Return the [X, Y] coordinate for the center point of the cell that contains the specified text.  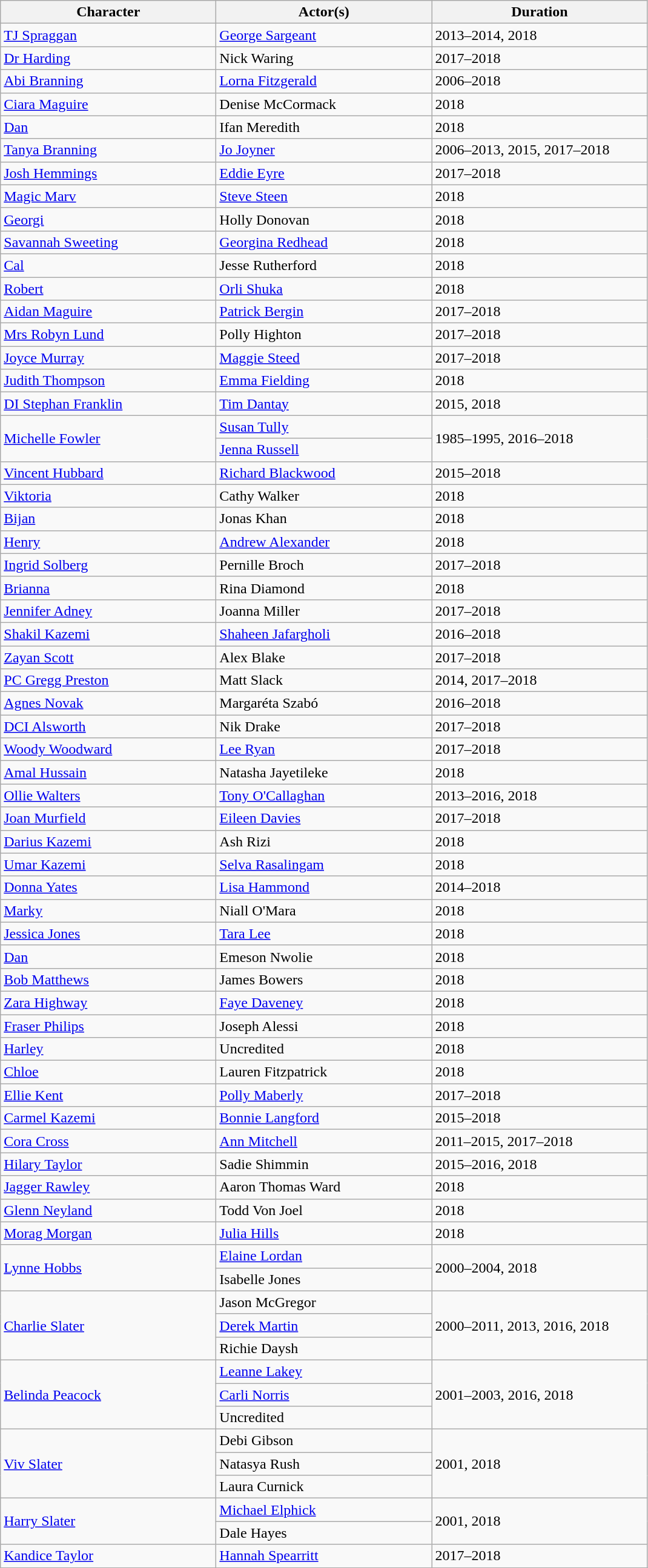
Leanne Lakey [324, 1371]
Savannah Sweeting [108, 242]
Joan Murfield [108, 819]
Tanya Branning [108, 150]
Jonas Khan [324, 519]
Carmel Kazemi [108, 1118]
PC Gregg Preston [108, 680]
Mrs Robyn Lund [108, 335]
Susan Tully [324, 427]
Aaron Thomas Ward [324, 1187]
Duration [540, 12]
Amal Hussain [108, 772]
Zara Highway [108, 1003]
Jenna Russell [324, 450]
2015–2016, 2018 [540, 1164]
Georgi [108, 219]
2014–2018 [540, 888]
Natasya Rush [324, 1464]
Chloe [108, 1072]
Tim Dantay [324, 404]
Carli Norris [324, 1394]
Andrew Alexander [324, 542]
2000–2004, 2018 [540, 1268]
Darius Kazemi [108, 842]
Morag Morgan [108, 1233]
Cora Cross [108, 1141]
Lauren Fitzpatrick [324, 1072]
Charlie Slater [108, 1325]
Joanna Miller [324, 611]
Robert [108, 289]
Henry [108, 542]
Margaréta Szabó [324, 703]
Ann Mitchell [324, 1141]
Donna Yates [108, 888]
Ciara Maguire [108, 104]
Jennifer Adney [108, 611]
Ifan Meredith [324, 127]
Matt Slack [324, 680]
Dr Harding [108, 58]
Polly Maberly [324, 1095]
Richard Blackwood [324, 473]
Jagger Rawley [108, 1187]
Lynne Hobbs [108, 1268]
Actor(s) [324, 12]
Joyce Murray [108, 358]
Rina Diamond [324, 588]
Jesse Rutherford [324, 265]
Ash Rizi [324, 842]
Abi Branning [108, 81]
Cathy Walker [324, 496]
Natasha Jayetileke [324, 772]
Ollie Walters [108, 796]
Kandice Taylor [108, 1556]
Belinda Peacock [108, 1394]
Jo Joyner [324, 150]
2015, 2018 [540, 404]
Woody Woodward [108, 749]
George Sargeant [324, 35]
Michael Elphick [324, 1510]
2001–2003, 2016, 2018 [540, 1394]
Shakil Kazemi [108, 634]
2006–2018 [540, 81]
Michelle Fowler [108, 438]
Isabelle Jones [324, 1279]
Sadie Shimmin [324, 1164]
Faye Daveney [324, 1003]
Maggie Steed [324, 358]
Nik Drake [324, 726]
Jessica Jones [108, 934]
Fraser Philips [108, 1026]
Lorna Fitzgerald [324, 81]
2014, 2017–2018 [540, 680]
Laura Curnick [324, 1487]
Holly Donovan [324, 219]
Orli Shuka [324, 289]
Richie Daysh [324, 1348]
Alex Blake [324, 657]
Lisa Hammond [324, 888]
Debi Gibson [324, 1441]
1985–1995, 2016–2018 [540, 438]
2000–2011, 2013, 2016, 2018 [540, 1325]
Aidan Maguire [108, 312]
Emma Fielding [324, 381]
Eddie Eyre [324, 173]
Steve Steen [324, 196]
Todd Von Joel [324, 1210]
Hannah Spearritt [324, 1556]
Lee Ryan [324, 749]
Tony O'Callaghan [324, 796]
Bob Matthews [108, 980]
Pernille Broch [324, 565]
Agnes Novak [108, 703]
Patrick Bergin [324, 312]
Magic Marv [108, 196]
Georgina Redhead [324, 242]
Viktoria [108, 496]
Tara Lee [324, 934]
Jason McGregor [324, 1302]
2013–2016, 2018 [540, 796]
Zayan Scott [108, 657]
Cal [108, 265]
Harley [108, 1049]
2013–2014, 2018 [540, 35]
DI Stephan Franklin [108, 404]
James Bowers [324, 980]
Polly Highton [324, 335]
Marky [108, 911]
Nick Waring [324, 58]
Brianna [108, 588]
Character [108, 12]
Derek Martin [324, 1325]
Selva Rasalingam [324, 865]
2006–2013, 2015, 2017–2018 [540, 150]
Bonnie Langford [324, 1118]
Ellie Kent [108, 1095]
Joseph Alessi [324, 1026]
Bijan [108, 519]
Julia Hills [324, 1233]
Hilary Taylor [108, 1164]
TJ Spraggan [108, 35]
Emeson Nwolie [324, 957]
Vincent Hubbard [108, 473]
Denise McCormack [324, 104]
Glenn Neyland [108, 1210]
Niall O'Mara [324, 911]
Dale Hayes [324, 1533]
Eileen Davies [324, 819]
Shaheen Jafargholi [324, 634]
Harry Slater [108, 1521]
Viv Slater [108, 1464]
Ingrid Solberg [108, 565]
2011–2015, 2017–2018 [540, 1141]
Elaine Lordan [324, 1256]
DCI Alsworth [108, 726]
Judith Thompson [108, 381]
Umar Kazemi [108, 865]
Josh Hemmings [108, 173]
